Scan for the cell matching the given text and deliver its [x, y] coordinate at center. 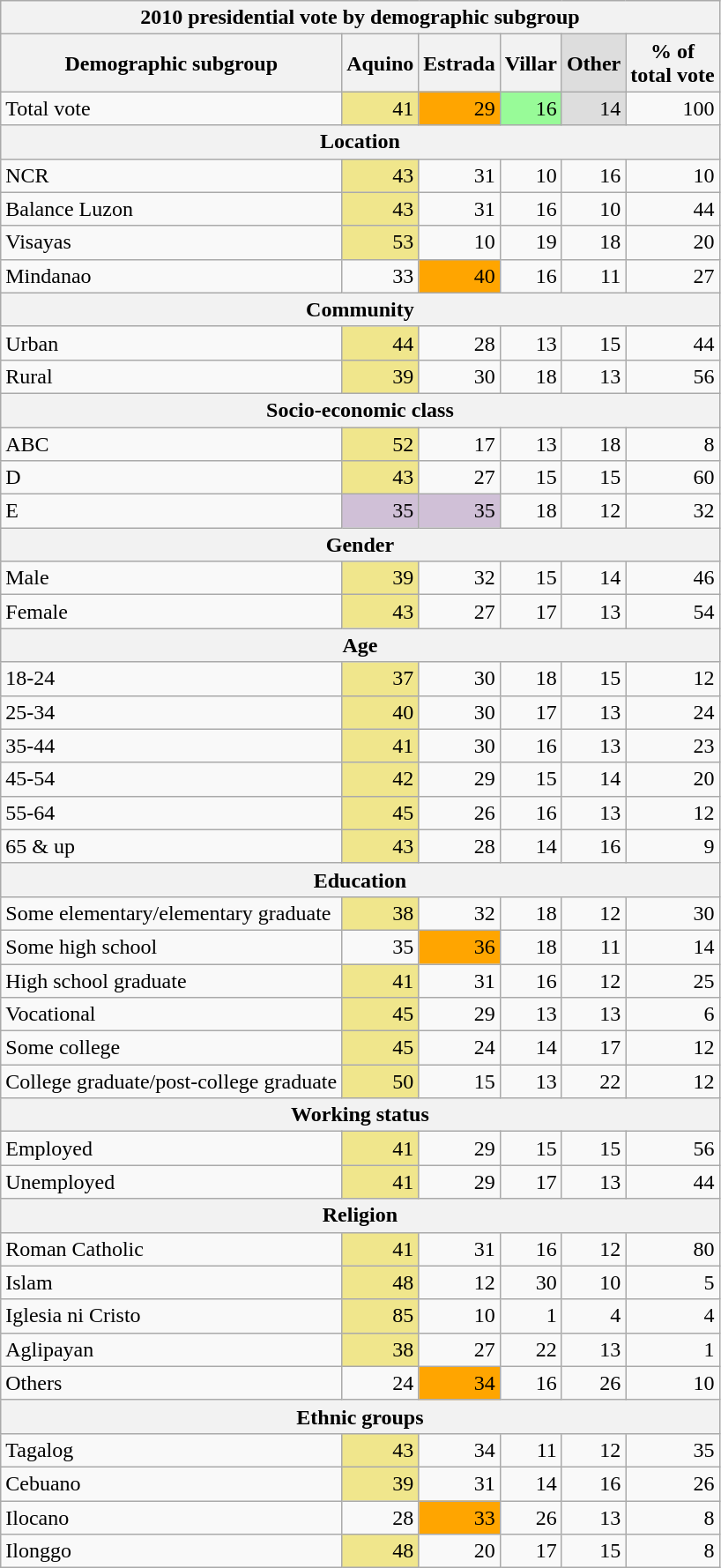
Employed [171, 1148]
23 [673, 746]
Socio-economic class [360, 410]
Islam [171, 1282]
Female [171, 612]
D [171, 478]
18-24 [171, 679]
Estrada [459, 63]
Mindanao [171, 276]
Cebuano [171, 1483]
45-54 [171, 779]
Ilocano [171, 1517]
Education [360, 880]
Total vote [171, 108]
Some high school [171, 947]
50 [381, 1081]
25-34 [171, 712]
37 [381, 679]
Gender [360, 545]
Visayas [171, 242]
Ilonggo [171, 1551]
2010 presidential vote by demographic subgroup [360, 18]
35-44 [171, 746]
42 [381, 779]
Some elementary/elementary graduate [171, 913]
Tagalog [171, 1450]
25 [673, 981]
Rural [171, 376]
Others [171, 1383]
Some college [171, 1048]
6 [673, 1014]
High school graduate [171, 981]
Balance Luzon [171, 209]
% oftotal vote [673, 63]
Ethnic groups [360, 1416]
E [171, 511]
36 [459, 947]
19 [531, 242]
Urban [171, 343]
NCR [171, 175]
Vocational [171, 1014]
Religion [360, 1215]
5 [673, 1282]
Roman Catholic [171, 1249]
College graduate/post-college graduate [171, 1081]
9 [673, 846]
65 & up [171, 846]
Age [360, 645]
Male [171, 578]
Unemployed [171, 1182]
52 [381, 443]
85 [381, 1316]
Working status [360, 1115]
60 [673, 478]
Aglipayan [171, 1349]
54 [673, 612]
Location [360, 142]
100 [673, 108]
46 [673, 578]
Iglesia ni Cristo [171, 1316]
Other [593, 63]
53 [381, 242]
ABC [171, 443]
Community [360, 309]
Aquino [381, 63]
55-64 [171, 813]
Villar [531, 63]
Demographic subgroup [171, 63]
80 [673, 1249]
